Search for the cell housing the specified text and yield its [X, Y] center coordinate. 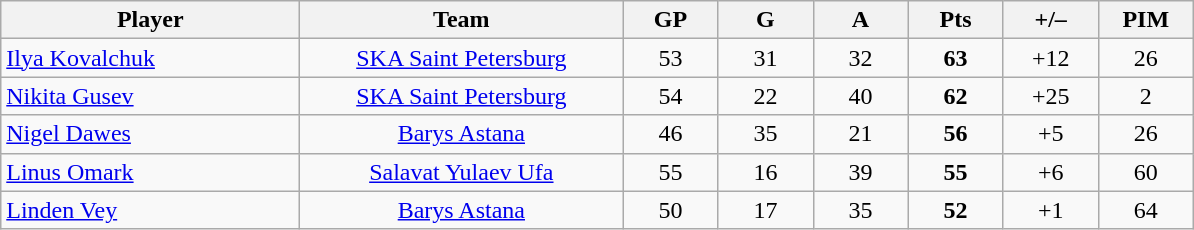
+/– [1050, 20]
31 [766, 58]
63 [956, 58]
+1 [1050, 210]
+25 [1050, 96]
32 [860, 58]
Nikita Gusev [150, 96]
39 [860, 172]
Linden Vey [150, 210]
Linus Omark [150, 172]
62 [956, 96]
Ilya Kovalchuk [150, 58]
64 [1146, 210]
40 [860, 96]
Player [150, 20]
A [860, 20]
52 [956, 210]
Nigel Dawes [150, 134]
46 [670, 134]
+12 [1050, 58]
22 [766, 96]
21 [860, 134]
56 [956, 134]
GP [670, 20]
54 [670, 96]
60 [1146, 172]
2 [1146, 96]
17 [766, 210]
Team [462, 20]
50 [670, 210]
53 [670, 58]
+6 [1050, 172]
Salavat Yulaev Ufa [462, 172]
+5 [1050, 134]
PIM [1146, 20]
G [766, 20]
Pts [956, 20]
16 [766, 172]
